Return [x, y] of the center of cell containing provided text 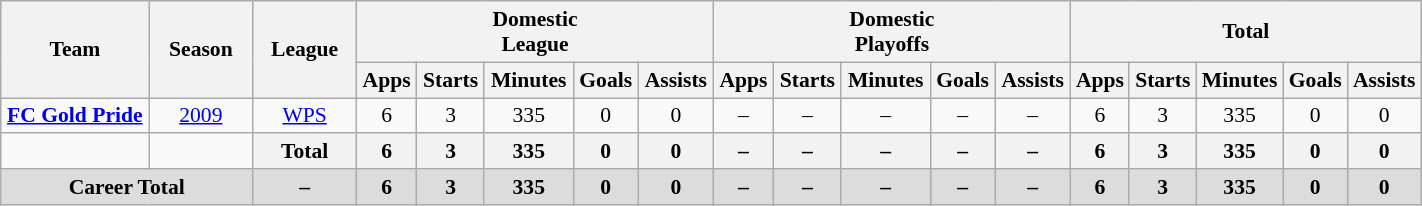
League [305, 50]
2009 [201, 116]
Team [75, 50]
DomesticLeague [536, 32]
Career Total [127, 187]
WPS [305, 116]
Season [201, 50]
DomesticPlayoffs [892, 32]
FC Gold Pride [75, 116]
